Determine the (x, y) coordinate at the center of the cell enclosing the given text.  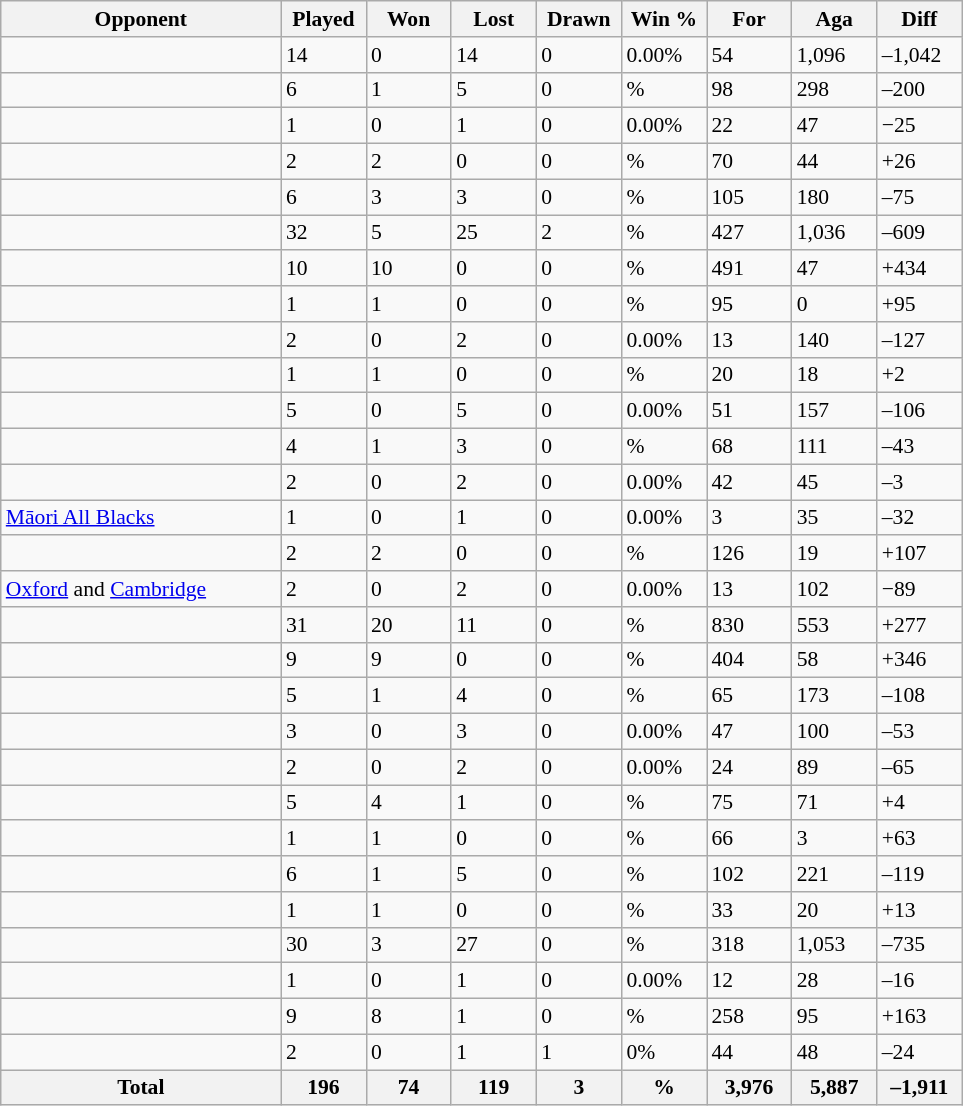
8 (408, 1017)
–53 (920, 732)
−25 (920, 126)
+4 (920, 803)
42 (748, 482)
89 (834, 767)
–119 (920, 874)
Won (408, 19)
–609 (920, 233)
71 (834, 803)
126 (748, 554)
–106 (920, 411)
Oxford and Cambridge (141, 589)
491 (748, 269)
173 (834, 696)
553 (834, 625)
For (748, 19)
119 (494, 1088)
–16 (920, 981)
+26 (920, 162)
33 (748, 910)
+163 (920, 1017)
+346 (920, 660)
+95 (920, 304)
25 (494, 233)
70 (748, 162)
111 (834, 447)
12 (748, 981)
74 (408, 1088)
58 (834, 660)
1,096 (834, 55)
140 (834, 340)
Aga (834, 19)
–24 (920, 1052)
–65 (920, 767)
5,887 (834, 1088)
–1,911 (920, 1088)
98 (748, 90)
830 (748, 625)
105 (748, 197)
0% (664, 1052)
−89 (920, 589)
32 (324, 233)
258 (748, 1017)
Drawn (578, 19)
–32 (920, 518)
Total (141, 1088)
27 (494, 945)
28 (834, 981)
66 (748, 839)
+107 (920, 554)
11 (494, 625)
221 (834, 874)
45 (834, 482)
196 (324, 1088)
–108 (920, 696)
157 (834, 411)
68 (748, 447)
+434 (920, 269)
Diff (920, 19)
–735 (920, 945)
51 (748, 411)
24 (748, 767)
Lost (494, 19)
54 (748, 55)
22 (748, 126)
35 (834, 518)
427 (748, 233)
31 (324, 625)
+13 (920, 910)
1,036 (834, 233)
18 (834, 375)
3,976 (748, 1088)
–127 (920, 340)
298 (834, 90)
+63 (920, 839)
–200 (920, 90)
318 (748, 945)
Opponent (141, 19)
–75 (920, 197)
30 (324, 945)
–1,042 (920, 55)
+277 (920, 625)
–43 (920, 447)
100 (834, 732)
Win % (664, 19)
Māori All Blacks (141, 518)
Played (324, 19)
1,053 (834, 945)
75 (748, 803)
+2 (920, 375)
65 (748, 696)
404 (748, 660)
–3 (920, 482)
19 (834, 554)
48 (834, 1052)
180 (834, 197)
